From the cell containing the given text, extract its center point as (x, y) coordinate. 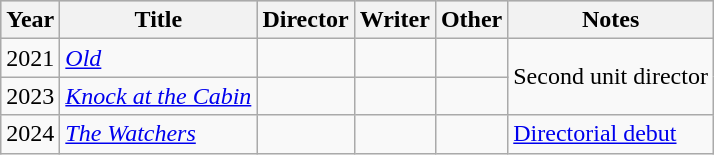
Old (158, 58)
Notes (611, 20)
Writer (394, 20)
2023 (30, 96)
Directorial debut (611, 134)
The Watchers (158, 134)
2024 (30, 134)
Year (30, 20)
Other (471, 20)
2021 (30, 58)
Title (158, 20)
Second unit director (611, 77)
Director (306, 20)
Knock at the Cabin (158, 96)
